Capture the cell that displays the provided text and extract its (X, Y) central coordinate. 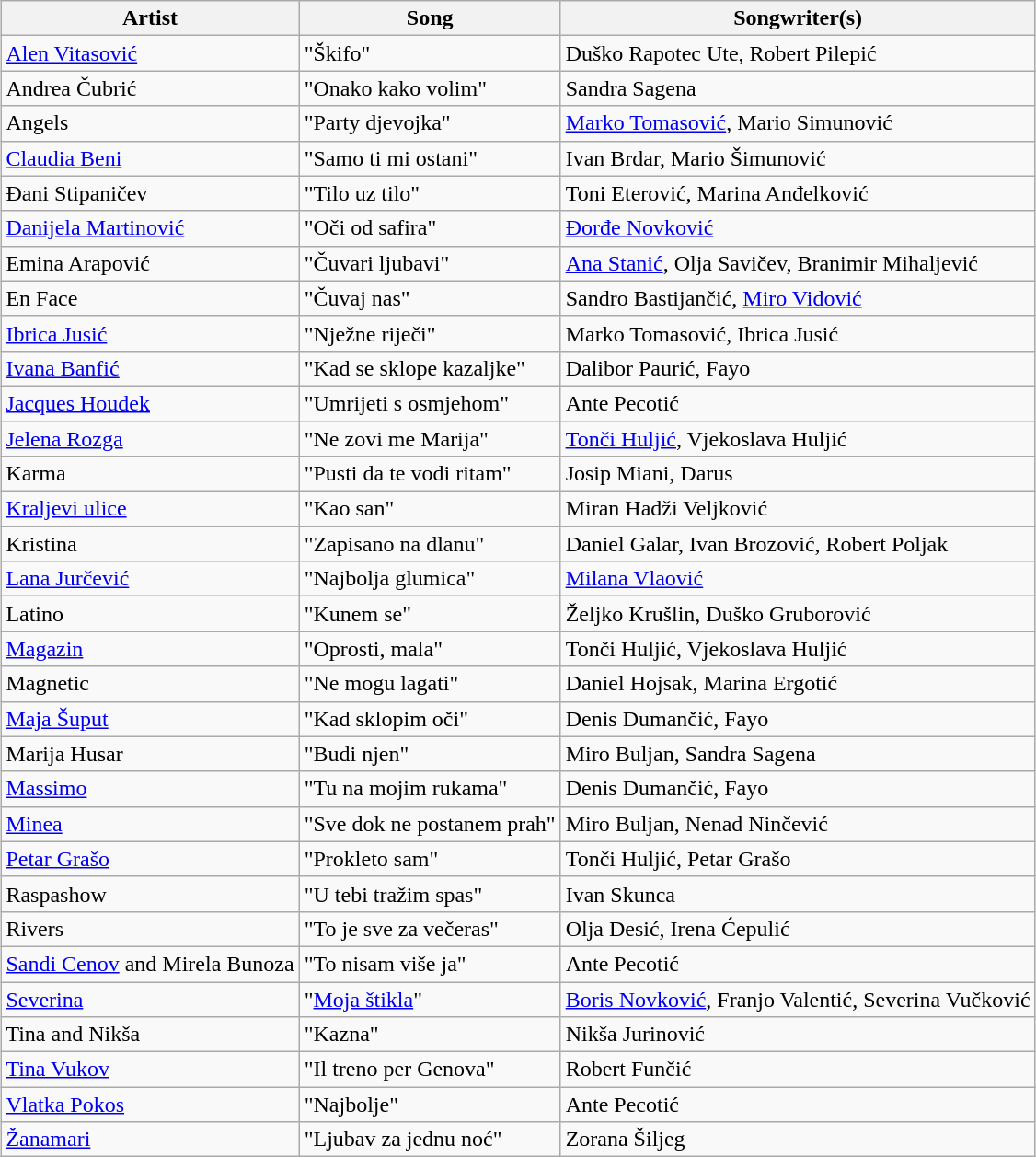
"Prokleto sam" (430, 859)
Daniel Galar, Ivan Brozović, Robert Poljak (798, 544)
"Sve dok ne postanem prah" (430, 824)
Tina and Nikša (150, 1035)
Ana Stanić, Olja Savičev, Branimir Mihaljević (798, 263)
Ivan Brdar, Mario Šimunović (798, 158)
Emina Arapović (150, 263)
Đani Stipaničev (150, 193)
Marija Husar (150, 754)
"Oči od safira" (430, 228)
Massimo (150, 789)
"Umrijeti s osmjehom" (430, 403)
Severina (150, 999)
Daniel Hojsak, Marina Ergotić (798, 684)
Tina Vukov (150, 1070)
"Moja štikla" (430, 999)
Ivan Skunca (798, 894)
Songwriter(s) (798, 18)
"Oprosti, mala" (430, 649)
"Nježne riječi" (430, 333)
"Tilo uz tilo" (430, 193)
Maja Šuput (150, 719)
"Party djevojka" (430, 123)
Kraljevi ulice (150, 509)
Magnetic (150, 684)
Jacques Houdek (150, 403)
Karma (150, 474)
Zorana Šiljeg (798, 1140)
"Kazna" (430, 1035)
Danijela Martinović (150, 228)
"To je sve za večeras" (430, 929)
Vlatka Pokos (150, 1105)
Angels (150, 123)
"Najbolja glumica" (430, 579)
"Tu na mojim rukama" (430, 789)
Žanamari (150, 1140)
Željko Krušlin, Duško Gruborović (798, 614)
Alen Vitasović (150, 53)
Dalibor Paurić, Fayo (798, 368)
"Kunem se" (430, 614)
Miro Buljan, Sandra Sagena (798, 754)
"Samo ti mi ostani" (430, 158)
"Il treno per Genova" (430, 1070)
Latino (150, 614)
En Face (150, 298)
Jelena Rozga (150, 439)
"Zapisano na dlanu" (430, 544)
Sandi Cenov and Mirela Bunoza (150, 964)
Rivers (150, 929)
Toni Eterović, Marina Anđelković (798, 193)
Ibrica Jusić (150, 333)
Magazin (150, 649)
"Najbolje" (430, 1105)
Miro Buljan, Nenad Ninčević (798, 824)
"To nisam više ja" (430, 964)
"Budi njen" (430, 754)
"Ne zovi me Marija" (430, 439)
Tonči Huljić, Petar Grašo (798, 859)
Petar Grašo (150, 859)
Marko Tomasović, Ibrica Jusić (798, 333)
"Ne mogu lagati" (430, 684)
Olja Desić, Irena Ćepulić (798, 929)
"Pusti da te vodi ritam" (430, 474)
Andrea Čubrić (150, 88)
"Kad se sklope kazaljke" (430, 368)
Josip Miani, Darus (798, 474)
Ivana Banfić (150, 368)
"Ljubav za jednu noć" (430, 1140)
Minea (150, 824)
Raspashow (150, 894)
Sandra Sagena (798, 88)
"Onako kako volim" (430, 88)
Kristina (150, 544)
Boris Novković, Franjo Valentić, Severina Vučković (798, 999)
"Čuvaj nas" (430, 298)
Marko Tomasović, Mario Simunović (798, 123)
Lana Jurčević (150, 579)
Robert Funčić (798, 1070)
Đorđe Novković (798, 228)
"Čuvari ljubavi" (430, 263)
Nikša Jurinović (798, 1035)
Claudia Beni (150, 158)
Milana Vlaović (798, 579)
"U tebi tražim spas" (430, 894)
Miran Hadži Veljković (798, 509)
Duško Rapotec Ute, Robert Pilepić (798, 53)
"Kad sklopim oči" (430, 719)
"Škifo" (430, 53)
"Kao san" (430, 509)
Song (430, 18)
Sandro Bastijančić, Miro Vidović (798, 298)
Artist (150, 18)
